Search for the cell housing the specified text and yield its (x, y) center coordinate. 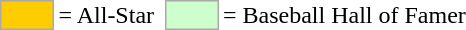
= All-Star (106, 15)
